Return [X, Y] of the center of cell containing provided text 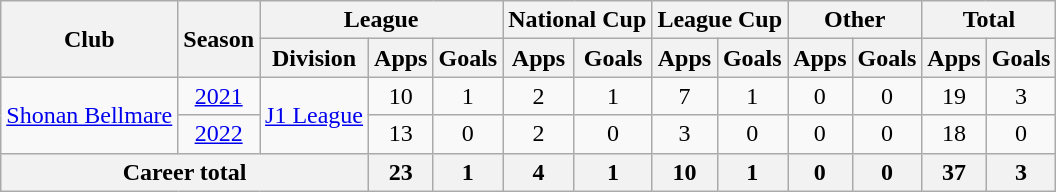
13 [401, 134]
Career total [185, 172]
2021 [219, 96]
League [382, 20]
4 [539, 172]
19 [954, 96]
National Cup [578, 20]
League Cup [720, 20]
Shonan Bellmare [90, 115]
Total [989, 20]
Division [314, 58]
37 [954, 172]
2022 [219, 134]
23 [401, 172]
J1 League [314, 115]
Season [219, 39]
18 [954, 134]
Other [855, 20]
Club [90, 39]
7 [684, 96]
